Identify which cell holds the provided text, then report its (x, y) central coordinate. 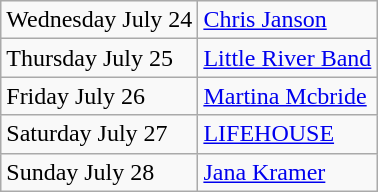
Chris Janson (288, 20)
Wednesday July 24 (100, 20)
Thursday July 25 (100, 58)
Friday July 26 (100, 96)
Jana Kramer (288, 172)
Sunday July 28 (100, 172)
Martina Mcbride (288, 96)
LIFEHOUSE (288, 134)
Little River Band (288, 58)
Saturday July 27 (100, 134)
